Scan for the cell matching the given text and deliver its (X, Y) coordinate at center. 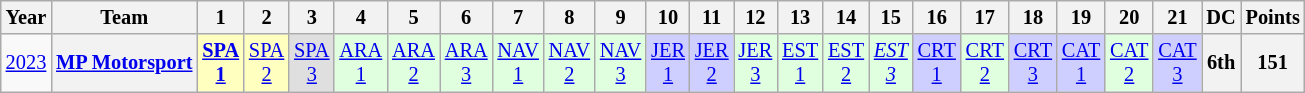
1 (220, 17)
6 (466, 17)
18 (1033, 17)
19 (1081, 17)
6th (1222, 63)
NAV1 (518, 63)
CRT3 (1033, 63)
11 (712, 17)
ARA1 (360, 63)
NAV3 (620, 63)
EST3 (891, 63)
CRT1 (937, 63)
Year (26, 17)
9 (620, 17)
ARA3 (466, 63)
15 (891, 17)
10 (668, 17)
JER3 (756, 63)
SPA2 (266, 63)
MP Motorsport (124, 63)
ARA2 (414, 63)
JER2 (712, 63)
CAT3 (1177, 63)
8 (570, 17)
2023 (26, 63)
CAT1 (1081, 63)
7 (518, 17)
CAT2 (1129, 63)
SPA1 (220, 63)
4 (360, 17)
17 (985, 17)
SPA3 (312, 63)
CRT2 (985, 63)
20 (1129, 17)
Team (124, 17)
5 (414, 17)
3 (312, 17)
DC (1222, 17)
Points (1273, 17)
14 (846, 17)
151 (1273, 63)
NAV2 (570, 63)
16 (937, 17)
2 (266, 17)
EST1 (800, 63)
12 (756, 17)
21 (1177, 17)
EST2 (846, 63)
JER1 (668, 63)
13 (800, 17)
